Identify which cell holds the provided text, then report its [x, y] central coordinate. 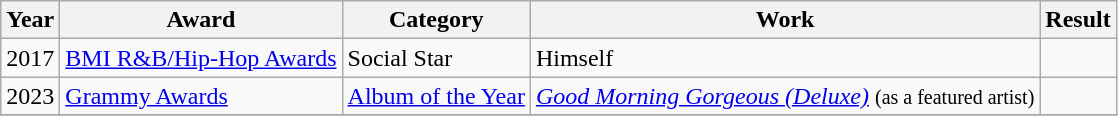
Himself [784, 58]
Album of the Year [436, 96]
Work [784, 20]
Award [201, 20]
2023 [30, 96]
Good Morning Gorgeous (Deluxe) (as a featured artist) [784, 96]
BMI R&B/Hip-Hop Awards [201, 58]
Year [30, 20]
Result [1078, 20]
Social Star [436, 58]
2017 [30, 58]
Grammy Awards [201, 96]
Category [436, 20]
